Extract the (X, Y) coordinate from the center of the cell holding the provided text.  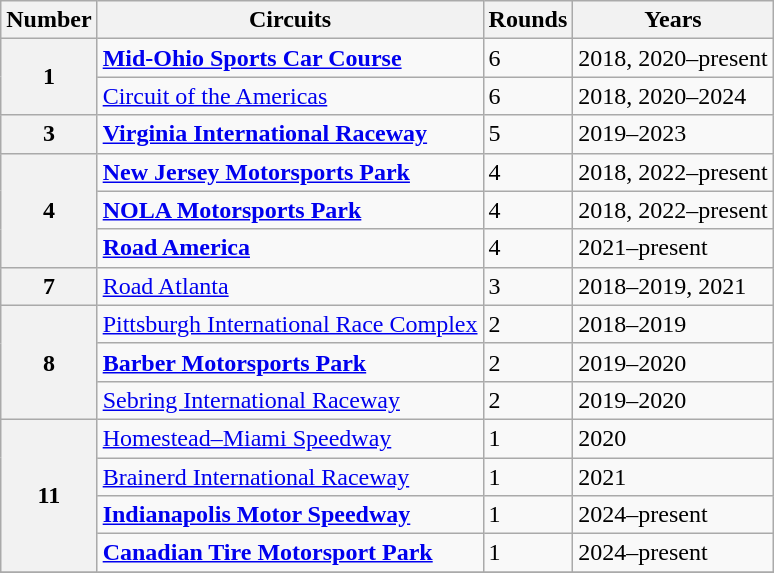
2018–2019 (673, 324)
2018–2019, 2021 (673, 286)
2018, 2020–present (673, 58)
Barber Motorsports Park (290, 362)
2019–2023 (673, 134)
Road Atlanta (290, 286)
7 (49, 286)
Brainerd International Raceway (290, 477)
Circuits (290, 20)
Canadian Tire Motorsport Park (290, 553)
2020 (673, 438)
Number (49, 20)
Road America (290, 248)
Circuit of the Americas (290, 96)
2021–present (673, 248)
2021 (673, 477)
2018, 2020–2024 (673, 96)
Indianapolis Motor Speedway (290, 515)
Pittsburgh International Race Complex (290, 324)
Mid-Ohio Sports Car Course (290, 58)
Rounds (528, 20)
Years (673, 20)
Homestead–Miami Speedway (290, 438)
11 (49, 495)
NOLA Motorsports Park (290, 210)
Sebring International Raceway (290, 400)
Virginia International Raceway (290, 134)
5 (528, 134)
New Jersey Motorsports Park (290, 172)
8 (49, 362)
